Locate the cell with the specified text and output its (X, Y) center coordinate. 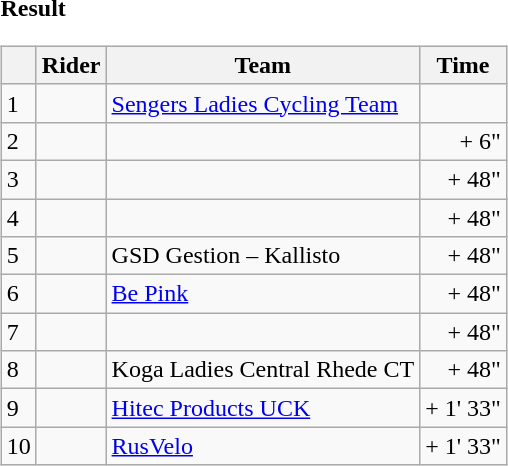
6 (18, 294)
RusVelo (263, 446)
9 (18, 408)
1 (18, 103)
+ 6" (464, 141)
GSD Gestion – Kallisto (263, 256)
Time (464, 65)
Be Pink (263, 294)
8 (18, 370)
Rider (71, 65)
4 (18, 217)
2 (18, 141)
Hitec Products UCK (263, 408)
Sengers Ladies Cycling Team (263, 103)
7 (18, 332)
5 (18, 256)
10 (18, 446)
Koga Ladies Central Rhede CT (263, 370)
3 (18, 179)
Team (263, 65)
